Provide the (X, Y) coordinate of the cell's center where the given text is located.  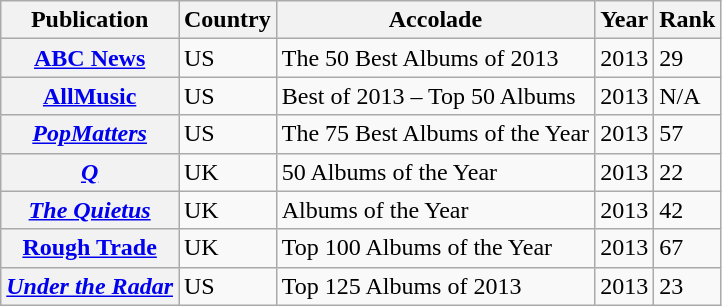
57 (688, 134)
ABC News (90, 58)
29 (688, 58)
50 Albums of the Year (435, 172)
The Quietus (90, 210)
N/A (688, 96)
Year (624, 20)
Country (227, 20)
Albums of the Year (435, 210)
The 50 Best Albums of 2013 (435, 58)
AllMusic (90, 96)
23 (688, 286)
67 (688, 248)
22 (688, 172)
Top 100 Albums of the Year (435, 248)
Publication (90, 20)
Under the Radar (90, 286)
Top 125 Albums of 2013 (435, 286)
Accolade (435, 20)
42 (688, 210)
Q (90, 172)
Rank (688, 20)
Rough Trade (90, 248)
PopMatters (90, 134)
The 75 Best Albums of the Year (435, 134)
Best of 2013 – Top 50 Albums (435, 96)
